Return the [X, Y] coordinate for the center point of the cell that contains the specified text.  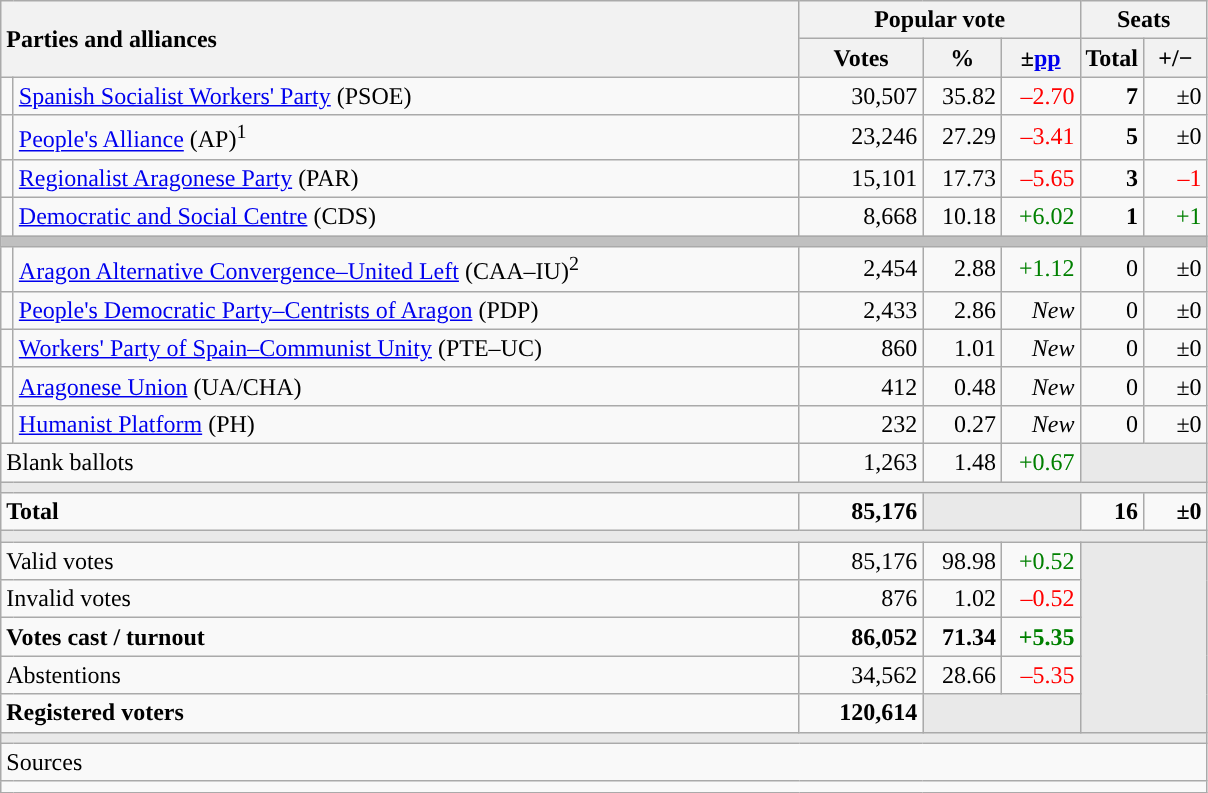
Humanist Platform (PH) [406, 424]
+1 [1176, 217]
Valid votes [400, 561]
Workers' Party of Spain–Communist Unity (PTE–UC) [406, 348]
% [962, 58]
86,052 [861, 637]
+0.52 [1040, 561]
34,562 [861, 675]
Democratic and Social Centre (CDS) [406, 217]
Sources [604, 762]
412 [861, 386]
27.29 [962, 138]
5 [1112, 138]
860 [861, 348]
People's Alliance (AP)1 [406, 138]
+5.35 [1040, 637]
+6.02 [1040, 217]
10.18 [962, 217]
±pp [1040, 58]
16 [1112, 512]
People's Democratic Party–Centrists of Aragon (PDP) [406, 310]
2.88 [962, 270]
+0.67 [1040, 462]
71.34 [962, 637]
0.48 [962, 386]
+/− [1176, 58]
1.02 [962, 599]
–5.65 [1040, 178]
Spanish Socialist Workers' Party (PSOE) [406, 96]
1,263 [861, 462]
120,614 [861, 713]
–5.35 [1040, 675]
+1.12 [1040, 270]
Registered voters [400, 713]
–0.52 [1040, 599]
Votes cast / turnout [400, 637]
15,101 [861, 178]
Parties and alliances [400, 39]
3 [1112, 178]
Seats [1144, 20]
7 [1112, 96]
2,433 [861, 310]
1.01 [962, 348]
Popular vote [940, 20]
35.82 [962, 96]
1 [1112, 217]
Invalid votes [400, 599]
2.86 [962, 310]
–1 [1176, 178]
Aragonese Union (UA/CHA) [406, 386]
30,507 [861, 96]
23,246 [861, 138]
98.98 [962, 561]
8,668 [861, 217]
28.66 [962, 675]
17.73 [962, 178]
Votes [861, 58]
Abstentions [400, 675]
Aragon Alternative Convergence–United Left (CAA–IU)2 [406, 270]
–2.70 [1040, 96]
2,454 [861, 270]
232 [861, 424]
–3.41 [1040, 138]
Blank ballots [400, 462]
1.48 [962, 462]
876 [861, 599]
Regionalist Aragonese Party (PAR) [406, 178]
0.27 [962, 424]
